Return [x, y] of the center of cell containing provided text 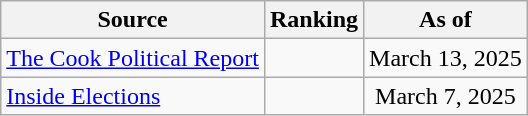
As of [446, 20]
Ranking [314, 20]
Source [133, 20]
March 7, 2025 [446, 96]
March 13, 2025 [446, 58]
Inside Elections [133, 96]
The Cook Political Report [133, 58]
